Identify which cell holds the provided text, then report its [X, Y] central coordinate. 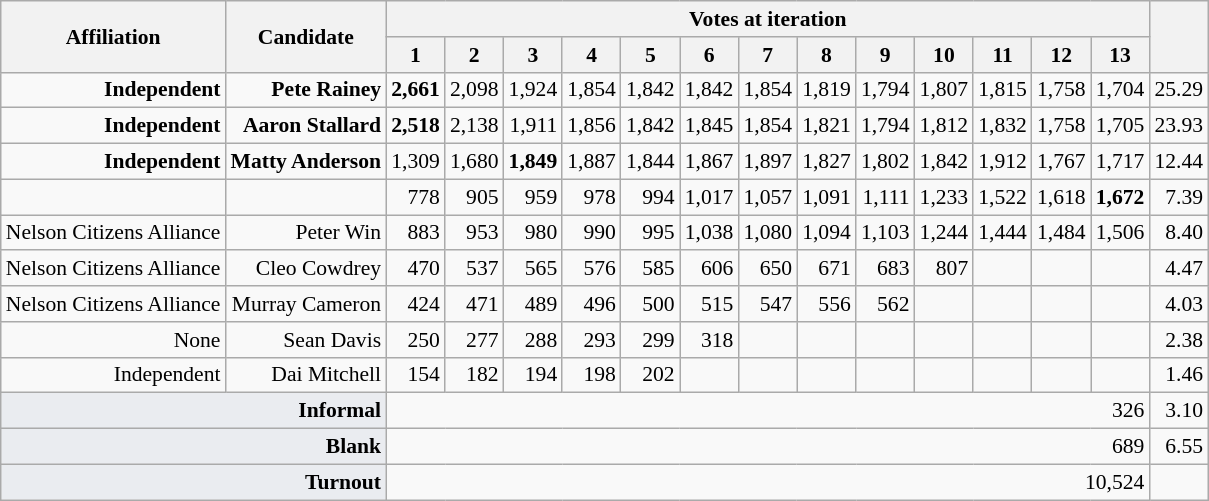
1,849 [534, 162]
5 [650, 55]
671 [826, 269]
10 [944, 55]
1,911 [534, 126]
6 [710, 55]
Aaron Stallard [306, 126]
3.10 [1178, 411]
202 [650, 375]
Candidate [306, 36]
562 [886, 304]
2.38 [1178, 340]
1,091 [826, 197]
1,244 [944, 233]
905 [474, 197]
Cleo Cowdrey [306, 269]
515 [710, 304]
556 [826, 304]
1,867 [710, 162]
182 [474, 375]
1,802 [886, 162]
12 [1062, 55]
1,887 [592, 162]
2,661 [416, 90]
3 [534, 55]
606 [710, 269]
807 [944, 269]
537 [474, 269]
Peter Win [306, 233]
585 [650, 269]
Dai Mitchell [306, 375]
13 [1120, 55]
1,821 [826, 126]
8.40 [1178, 233]
1,484 [1062, 233]
1,103 [886, 233]
Sean Davis [306, 340]
1,844 [650, 162]
277 [474, 340]
424 [416, 304]
1,506 [1120, 233]
154 [416, 375]
995 [650, 233]
953 [474, 233]
471 [474, 304]
978 [592, 197]
1,912 [1002, 162]
326 [768, 411]
1.46 [1178, 375]
2 [474, 55]
293 [592, 340]
683 [886, 269]
650 [768, 269]
Turnout [194, 482]
1,094 [826, 233]
1,924 [534, 90]
1,111 [886, 197]
1,819 [826, 90]
8 [826, 55]
489 [534, 304]
1,017 [710, 197]
1,807 [944, 90]
288 [534, 340]
959 [534, 197]
1,672 [1120, 197]
980 [534, 233]
Informal [194, 411]
1,057 [768, 197]
25.29 [1178, 90]
299 [650, 340]
496 [592, 304]
1,522 [1002, 197]
198 [592, 375]
6.55 [1178, 447]
500 [650, 304]
1,309 [416, 162]
9 [886, 55]
None [114, 340]
1,767 [1062, 162]
565 [534, 269]
1 [416, 55]
470 [416, 269]
2,098 [474, 90]
576 [592, 269]
1,618 [1062, 197]
Murray Cameron [306, 304]
1,080 [768, 233]
250 [416, 340]
547 [768, 304]
2,518 [416, 126]
1,832 [1002, 126]
11 [1002, 55]
883 [416, 233]
12.44 [1178, 162]
1,704 [1120, 90]
1,444 [1002, 233]
1,897 [768, 162]
689 [768, 447]
4.03 [1178, 304]
Votes at iteration [768, 19]
2,138 [474, 126]
1,717 [1120, 162]
7 [768, 55]
7.39 [1178, 197]
Pete Rainey [306, 90]
994 [650, 197]
1,705 [1120, 126]
23.93 [1178, 126]
Blank [194, 447]
4 [592, 55]
778 [416, 197]
1,827 [826, 162]
194 [534, 375]
10,524 [768, 482]
Affiliation [114, 36]
1,845 [710, 126]
1,038 [710, 233]
1,680 [474, 162]
1,233 [944, 197]
1,812 [944, 126]
318 [710, 340]
990 [592, 233]
1,856 [592, 126]
1,815 [1002, 90]
Matty Anderson [306, 162]
4.47 [1178, 269]
